Extract the [x, y] coordinate from the center of the cell holding the provided text.  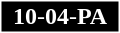
10-04-PA [60, 17]
